Find where the given text appears and provide that cell's center as [X, Y] coordinate. 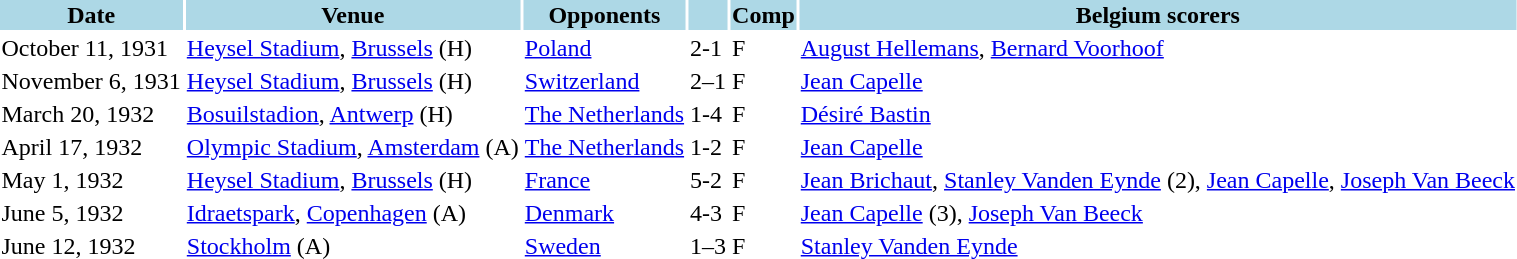
Switzerland [604, 81]
May 1, 1932 [91, 180]
April 17, 1932 [91, 147]
4-3 [708, 213]
1-2 [708, 147]
Poland [604, 48]
1-4 [708, 114]
Opponents [604, 15]
Olympic Stadium, Amsterdam (A) [352, 147]
March 20, 1932 [91, 114]
2–1 [708, 81]
November 6, 1931 [91, 81]
Date [91, 15]
2-1 [708, 48]
Idraetspark, Copenhagen (A) [352, 213]
Désiré Bastin [1158, 114]
5-2 [708, 180]
Belgium scorers [1158, 15]
Bosuilstadion, Antwerp (H) [352, 114]
Jean Capelle (3), Joseph Van Beeck [1158, 213]
Denmark [604, 213]
France [604, 180]
June 5, 1932 [91, 213]
August Hellemans, Bernard Voorhoof [1158, 48]
Comp [764, 15]
October 11, 1931 [91, 48]
Jean Brichaut, Stanley Vanden Eynde (2), Jean Capelle, Joseph Van Beeck [1158, 180]
Venue [352, 15]
